Locate the cell with the specified text and output its (x, y) center coordinate. 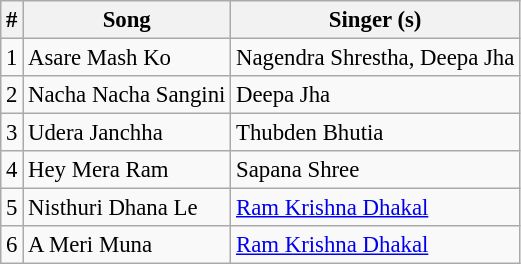
Song (127, 20)
Nacha Nacha Sangini (127, 95)
5 (12, 208)
Udera Janchha (127, 133)
2 (12, 95)
Asare Mash Ko (127, 58)
Thubden Bhutia (376, 133)
3 (12, 133)
Deepa Jha (376, 95)
Hey Mera Ram (127, 170)
Nagendra Shrestha, Deepa Jha (376, 58)
A Meri Muna (127, 245)
# (12, 20)
4 (12, 170)
Sapana Shree (376, 170)
1 (12, 58)
Nisthuri Dhana Le (127, 208)
6 (12, 245)
Singer (s) (376, 20)
